Provide the (x, y) coordinate of the cell's center where the given text is located.  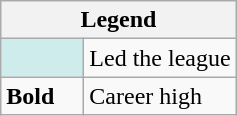
Bold (42, 96)
Legend (118, 20)
Led the league (160, 58)
Career high (160, 96)
